Return the [X, Y] coordinate for the center point of the cell that contains the specified text.  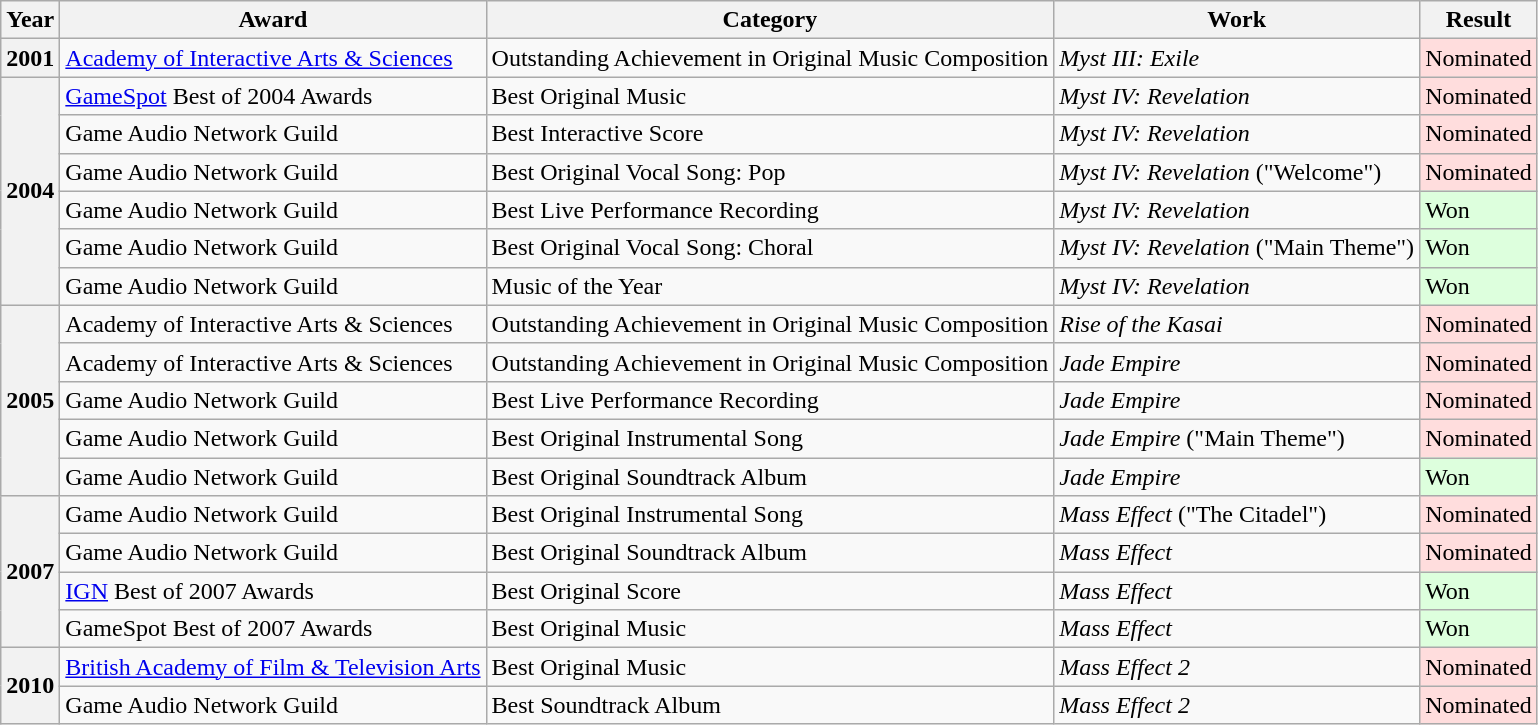
2004 [30, 191]
Music of the Year [770, 286]
Award [273, 20]
2005 [30, 400]
Myst III: Exile [1237, 58]
Best Original Score [770, 591]
GameSpot Best of 2007 Awards [273, 629]
Mass Effect ("The Citadel") [1237, 515]
IGN Best of 2007 Awards [273, 591]
Category [770, 20]
Work [1237, 20]
GameSpot Best of 2004 Awards [273, 96]
Myst IV: Revelation ("Welcome") [1237, 172]
Jade Empire ("Main Theme") [1237, 438]
2001 [30, 58]
2007 [30, 572]
Best Original Vocal Song: Choral [770, 248]
British Academy of Film & Television Arts [273, 667]
Rise of the Kasai [1237, 324]
Myst IV: Revelation ("Main Theme") [1237, 248]
Year [30, 20]
2010 [30, 686]
Best Original Vocal Song: Pop [770, 172]
Result [1479, 20]
Best Soundtrack Album [770, 705]
Best Interactive Score [770, 134]
